For the text-containing cell, return its midpoint in (X, Y) coordinate format. 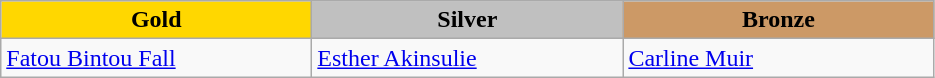
Silver (468, 20)
Fatou Bintou Fall (156, 58)
Bronze (778, 20)
Gold (156, 20)
Carline Muir (778, 58)
Esther Akinsulie (468, 58)
